Scan for the cell matching the given text and deliver its (x, y) coordinate at center. 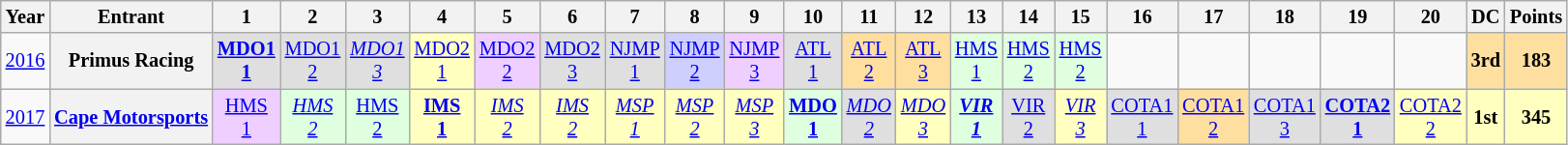
Points (1536, 16)
11 (869, 16)
6 (572, 16)
MDO11 (247, 61)
MDO21 (441, 61)
2 (313, 16)
MDO1 (813, 117)
VIR1 (976, 117)
16 (1143, 16)
COTA22 (1431, 117)
VIR2 (1029, 117)
Primus Racing (131, 61)
345 (1536, 117)
MSP1 (635, 117)
17 (1213, 16)
Year (25, 16)
MSP3 (754, 117)
DC (1486, 16)
13 (976, 16)
IMS1 (441, 117)
4 (441, 16)
MDO3 (923, 117)
NJMP3 (754, 61)
Entrant (131, 16)
VIR3 (1081, 117)
8 (695, 16)
MDO22 (507, 61)
COTA13 (1285, 117)
2017 (25, 117)
19 (1357, 16)
ATL2 (869, 61)
3 (377, 16)
14 (1029, 16)
1 (247, 16)
MDO13 (377, 61)
3rd (1486, 61)
183 (1536, 61)
10 (813, 16)
MDO2 (869, 117)
ATL1 (813, 61)
20 (1431, 16)
15 (1081, 16)
7 (635, 16)
2016 (25, 61)
COTA11 (1143, 117)
1st (1486, 117)
18 (1285, 16)
Cape Motorsports (131, 117)
9 (754, 16)
COTA21 (1357, 117)
MDO23 (572, 61)
COTA12 (1213, 117)
12 (923, 16)
ATL3 (923, 61)
MDO12 (313, 61)
NJMP2 (695, 61)
MSP2 (695, 117)
5 (507, 16)
NJMP1 (635, 61)
